Find where the given text appears and provide that cell's center as (X, Y) coordinate. 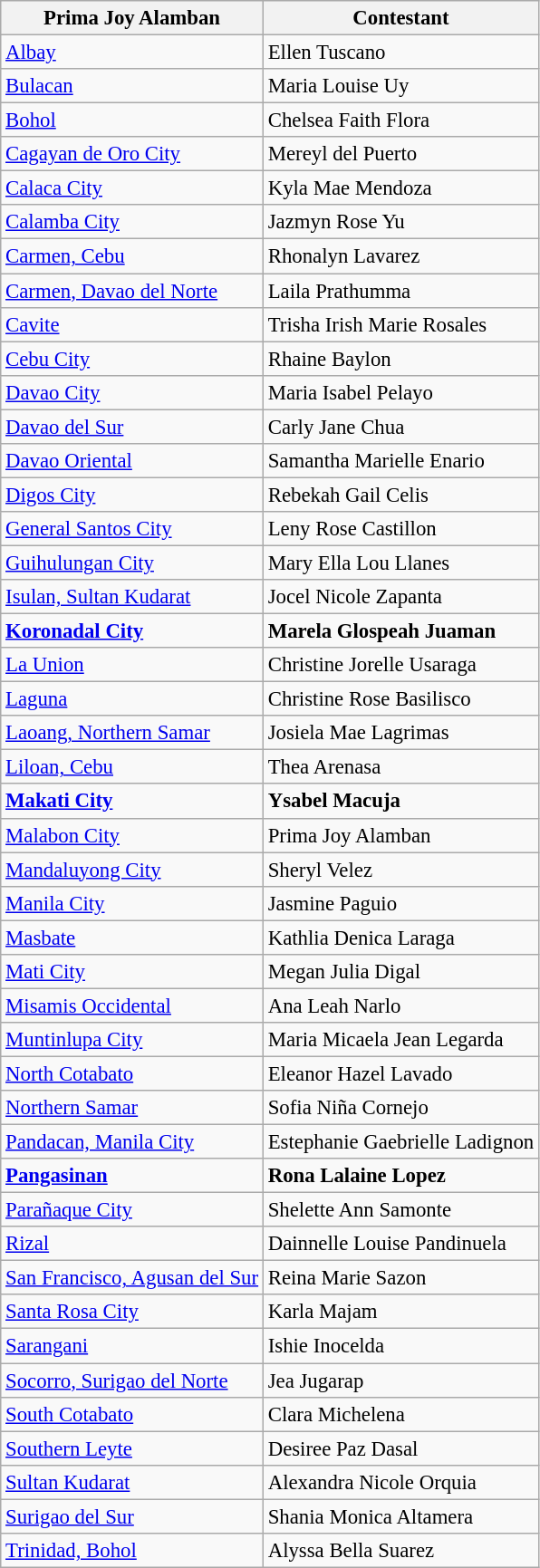
Malabon City (132, 835)
Albay (132, 53)
Sultan Kudarat (132, 1482)
Eleanor Hazel Lavado (400, 1073)
Parañaque City (132, 1210)
Makati City (132, 802)
Leny Rose Castillon (400, 529)
Kathlia Denica Laraga (400, 938)
Contestant (400, 18)
Alyssa Bella Suarez (400, 1551)
Ellen Tuscano (400, 53)
Jasmine Paguio (400, 903)
Laila Prathumma (400, 291)
Cavite (132, 324)
Mary Ella Lou Llanes (400, 563)
Southern Leyte (132, 1448)
General Santos City (132, 529)
La Union (132, 665)
Alexandra Nicole Orquia (400, 1482)
Kyla Mae Mendoza (400, 188)
Shania Monica Altamera (400, 1516)
Digos City (132, 495)
Pangasinan (132, 1176)
Estephanie Gaebrielle Ladignon (400, 1142)
Davao Oriental (132, 461)
Thea Arenasa (400, 767)
Clara Michelena (400, 1414)
Josiela Mae Lagrimas (400, 733)
Dainnelle Louise Pandinuela (400, 1244)
Shelette Ann Samonte (400, 1210)
Rhonalyn Lavarez (400, 256)
Koronadal City (132, 631)
Laguna (132, 699)
Misamis Occidental (132, 1005)
Rona Lalaine Lopez (400, 1176)
Davao del Sur (132, 427)
Mati City (132, 972)
Maria Louise Uy (400, 86)
Mandaluyong City (132, 870)
Samantha Marielle Enario (400, 461)
Carmen, Cebu (132, 256)
Rizal (132, 1244)
Davao City (132, 392)
Isulan, Sultan Kudarat (132, 597)
Cagayan de Oro City (132, 154)
Calaca City (132, 188)
Muntinlupa City (132, 1040)
Liloan, Cebu (132, 767)
Trinidad, Bohol (132, 1551)
Mereyl del Puerto (400, 154)
Pandacan, Manila City (132, 1142)
Manila City (132, 903)
Sofia Niña Cornejo (400, 1108)
Santa Rosa City (132, 1313)
Chelsea Faith Flora (400, 120)
Masbate (132, 938)
Christine Rose Basilisco (400, 699)
North Cotabato (132, 1073)
Northern Samar (132, 1108)
Christine Jorelle Usaraga (400, 665)
Bulacan (132, 86)
Karla Majam (400, 1313)
South Cotabato (132, 1414)
Ana Leah Narlo (400, 1005)
Cebu City (132, 359)
Rebekah Gail Celis (400, 495)
Guihulungan City (132, 563)
Laoang, Northern Samar (132, 733)
Socorro, Surigao del Norte (132, 1380)
Rhaine Baylon (400, 359)
Carly Jane Chua (400, 427)
Trisha Irish Marie Rosales (400, 324)
Sheryl Velez (400, 870)
Maria Isabel Pelayo (400, 392)
Desiree Paz Dasal (400, 1448)
Jea Jugarap (400, 1380)
Jocel Nicole Zapanta (400, 597)
Marela Glospeah Juaman (400, 631)
Bohol (132, 120)
Jazmyn Rose Yu (400, 222)
San Francisco, Agusan del Sur (132, 1278)
Maria Micaela Jean Legarda (400, 1040)
Ysabel Macuja (400, 802)
Megan Julia Digal (400, 972)
Surigao del Sur (132, 1516)
Reina Marie Sazon (400, 1278)
Carmen, Davao del Norte (132, 291)
Calamba City (132, 222)
Ishie Inocelda (400, 1346)
Sarangani (132, 1346)
